Search for the cell housing the specified text and yield its (x, y) center coordinate. 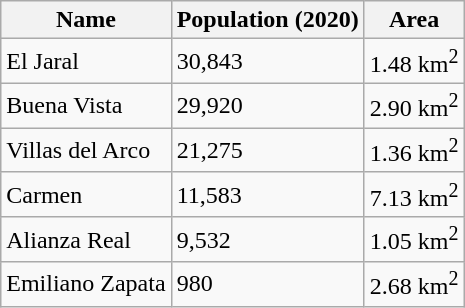
11,583 (268, 194)
1.36 km2 (414, 150)
980 (268, 284)
Population (2020) (268, 20)
2.90 km2 (414, 106)
7.13 km2 (414, 194)
El Jaral (86, 62)
Name (86, 20)
Carmen (86, 194)
30,843 (268, 62)
Emiliano Zapata (86, 284)
Villas del Arco (86, 150)
1.05 km2 (414, 240)
Area (414, 20)
9,532 (268, 240)
Buena Vista (86, 106)
1.48 km2 (414, 62)
2.68 km2 (414, 284)
29,920 (268, 106)
21,275 (268, 150)
Alianza Real (86, 240)
